Detect which cell encompasses the target text, then output its [x, y] center coordinate. 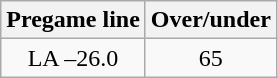
Pregame line [74, 20]
LA –26.0 [74, 58]
Over/under [210, 20]
65 [210, 58]
